Provide the (x, y) coordinate of the cell's center where the given text is located.  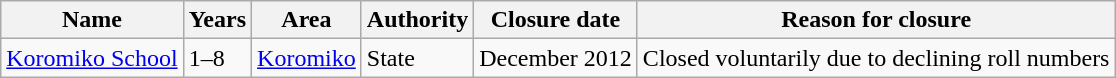
Koromiko (307, 58)
Reason for closure (876, 20)
Koromiko School (92, 58)
Name (92, 20)
Authority (417, 20)
1–8 (217, 58)
State (417, 58)
December 2012 (556, 58)
Closed voluntarily due to declining roll numbers (876, 58)
Years (217, 20)
Closure date (556, 20)
Area (307, 20)
